Return the [X, Y] coordinate for the center point of the cell that contains the specified text.  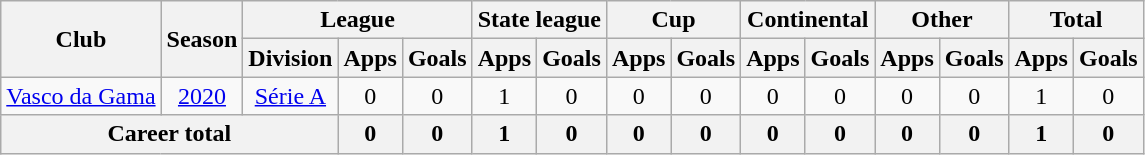
Cup [673, 20]
Career total [170, 134]
Other [942, 20]
Season [202, 39]
League [358, 20]
Division [290, 58]
Série A [290, 96]
Club [81, 39]
Total [1076, 20]
Vasco da Gama [81, 96]
2020 [202, 96]
Continental [808, 20]
State league [539, 20]
